Determine the [x, y] coordinate at the center of the cell enclosing the given text.  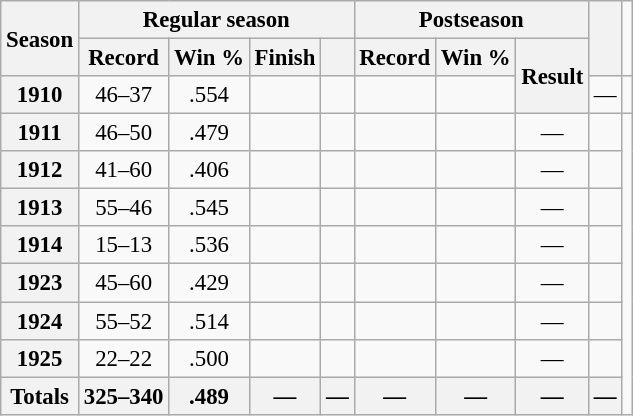
1923 [40, 283]
.489 [209, 396]
.536 [209, 245]
1910 [40, 95]
Totals [40, 396]
46–50 [123, 133]
1911 [40, 133]
.406 [209, 170]
1925 [40, 358]
Result [552, 76]
1912 [40, 170]
.500 [209, 358]
.514 [209, 321]
46–37 [123, 95]
Regular season [216, 20]
45–60 [123, 283]
22–22 [123, 358]
1914 [40, 245]
Season [40, 38]
15–13 [123, 245]
1924 [40, 321]
.545 [209, 208]
55–46 [123, 208]
41–60 [123, 170]
.479 [209, 133]
Postseason [472, 20]
Finish [284, 58]
.429 [209, 283]
.554 [209, 95]
325–340 [123, 396]
1913 [40, 208]
55–52 [123, 321]
